Find where the given text appears and provide that cell's center as [X, Y] coordinate. 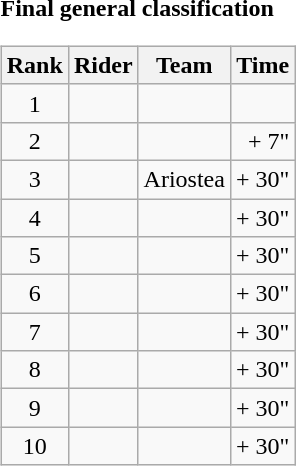
4 [34, 217]
Time [262, 65]
2 [34, 141]
8 [34, 370]
3 [34, 179]
9 [34, 408]
1 [34, 103]
Team [184, 65]
Rank [34, 65]
Rider [103, 65]
10 [34, 446]
Ariostea [184, 179]
6 [34, 294]
5 [34, 256]
+ 7" [262, 141]
7 [34, 332]
